Detect which cell encompasses the target text, then output its [x, y] center coordinate. 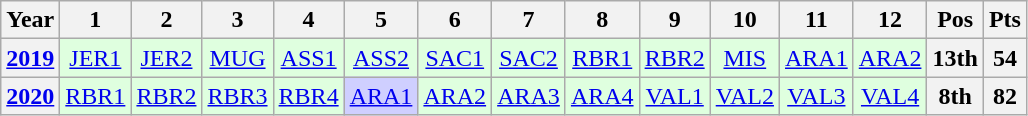
VAL3 [816, 96]
4 [308, 20]
3 [238, 20]
Pts [1004, 20]
82 [1004, 96]
JER2 [166, 58]
10 [744, 20]
ARA3 [529, 96]
RBR3 [238, 96]
VAL4 [890, 96]
12 [890, 20]
RBR4 [308, 96]
54 [1004, 58]
8th [955, 96]
JER1 [96, 58]
ARA4 [602, 96]
MIS [744, 58]
MUG [238, 58]
9 [674, 20]
2019 [30, 58]
7 [529, 20]
13th [955, 58]
8 [602, 20]
1 [96, 20]
6 [455, 20]
SAC2 [529, 58]
5 [381, 20]
11 [816, 20]
Year [30, 20]
ASS2 [381, 58]
SAC1 [455, 58]
ASS1 [308, 58]
2 [166, 20]
VAL2 [744, 96]
Pos [955, 20]
2020 [30, 96]
VAL1 [674, 96]
